Find where the given text appears and provide that cell's center as [x, y] coordinate. 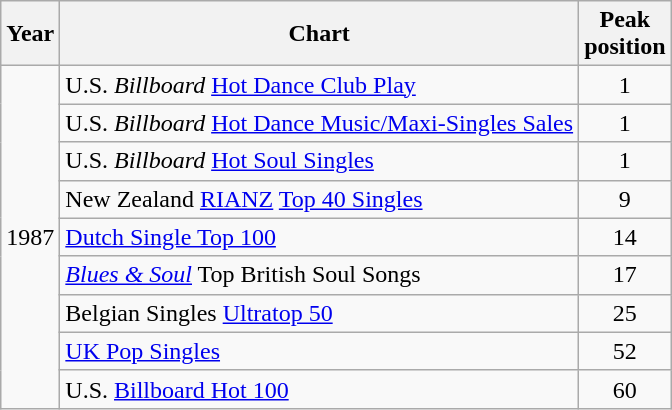
U.S. Billboard Hot 100 [320, 389]
14 [625, 237]
U.S. Billboard Hot Dance Club Play [320, 85]
9 [625, 199]
52 [625, 351]
Chart [320, 34]
Belgian Singles Ultratop 50 [320, 313]
25 [625, 313]
UK Pop Singles [320, 351]
New Zealand RIANZ Top 40 Singles [320, 199]
Blues & Soul Top British Soul Songs [320, 275]
U.S. Billboard Hot Soul Singles [320, 161]
60 [625, 389]
Peakposition [625, 34]
1987 [30, 238]
U.S. Billboard Hot Dance Music/Maxi-Singles Sales [320, 123]
17 [625, 275]
Year [30, 34]
Dutch Single Top 100 [320, 237]
